Scan for the cell matching the given text and deliver its (x, y) coordinate at center. 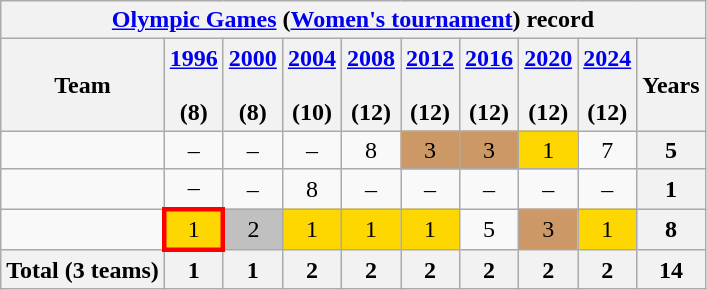
14 (671, 270)
2020(12) (548, 85)
Team (83, 85)
Total (3 teams) (83, 270)
Years (671, 85)
2016(12) (490, 85)
Olympic Games (Women's tournament) record (353, 20)
2012(12) (430, 85)
2000(8) (252, 85)
2004(10) (312, 85)
2008(12) (370, 85)
1996(8) (194, 85)
7 (608, 150)
2024(12) (608, 85)
